Return (x, y) of the center of cell containing provided text 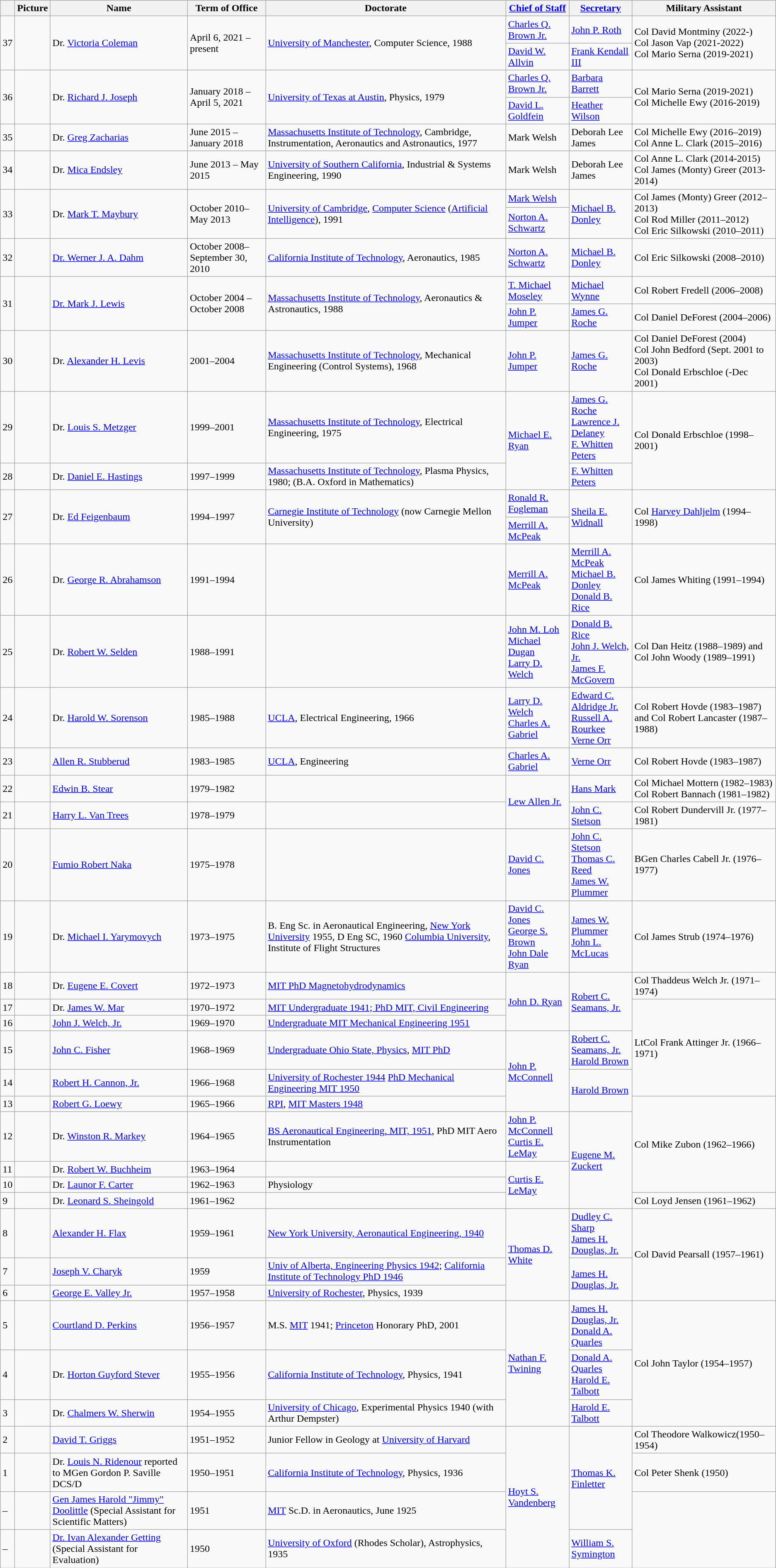
Dr. Horton Guyford Stever (119, 1375)
19 (7, 936)
Undergraduate Ohio State, Physics, MIT PhD (386, 1050)
Dr. Leonard S. Sheingold (119, 1201)
Term of Office (226, 8)
University of Rochester, Physics, 1939 (386, 1293)
June 2015 – January 2018 (226, 138)
Col Mario Serna (2019-2021)Col Michelle Ewy (2016-2019) (704, 97)
1969–1970 (226, 1023)
John C. Stetson (601, 815)
1965–1966 (226, 1104)
Dr. Louis N. Ridenour reported to MGen Gordon P. Saville DCS/D (119, 1472)
Dr. Mark J. Lewis (119, 303)
Name (119, 8)
Col Robert Hovde (1983–1987) (704, 761)
Dr. Mica Endsley (119, 170)
Chief of Staff (537, 8)
Curtis E. LeMay (537, 1185)
University of Chicago, Experimental Physics 1940 (with Arthur Dempster) (386, 1413)
Military Assistant (704, 8)
22 (7, 789)
University of Cambridge, Computer Science (Artificial Intelligence), 1991 (386, 214)
Massachusetts Institute of Technology, Aeronautics & Astronautics, 1988 (386, 303)
1954–1955 (226, 1413)
Col Michelle Ewy (2016–2019)Col Anne L. Clark (2015–2016) (704, 138)
Col Robert Hovde (1983–1987) and Col Robert Lancaster (1987–1988) (704, 718)
John M. LohMichael DuganLarry D. Welch (537, 652)
1962–1963 (226, 1185)
Dr. Winston R. Markey (119, 1137)
Alexander H. Flax (119, 1233)
Allen R. Stubberud (119, 761)
17 (7, 1007)
30 (7, 361)
6 (7, 1293)
29 (7, 427)
1978–1979 (226, 815)
George E. Valley Jr. (119, 1293)
Secretary (601, 8)
10 (7, 1185)
4 (7, 1375)
John J. Welch, Jr. (119, 1023)
Sheila E. Widnall (601, 517)
October 2010– May 2013 (226, 214)
BS Aeronautical Engineering, MIT, 1951, PhD MIT Aero Instrumentation (386, 1137)
UCLA, Engineering (386, 761)
Dr. Chalmers W. Sherwin (119, 1413)
David W. Allvin (537, 56)
27 (7, 517)
1970–1972 (226, 1007)
Col James (Monty) Greer (2012–2013)Col Rod Miller (2011–2012)Col Eric Silkowski (2010–2011) (704, 214)
1955–1956 (226, 1375)
14 (7, 1082)
Robert C. Seamans, Jr. (601, 1002)
Col Robert Fredell (2006–2008) (704, 290)
Col Thaddeus Welch Jr. (1971–1974) (704, 986)
1956–1957 (226, 1325)
T. Michael Moseley (537, 290)
Donald B. RiceJohn J. Welch, Jr.James F. McGovern (601, 652)
John P. McConnellCurtis E. LeMay (537, 1137)
Doctorate (386, 8)
Dr. Greg Zacharias (119, 138)
Harry L. Van Trees (119, 815)
Picture (32, 8)
32 (7, 257)
36 (7, 97)
23 (7, 761)
Col Anne L. Clark (2014-2015)Col James (Monty) Greer (2013-2014) (704, 170)
Col Michael Mottern (1982–1983)Col Robert Bannach (1981–1982) (704, 789)
Hoyt S. Vandenberg (537, 1497)
Dr. Harold W. Sorenson (119, 718)
Edward C. Aldridge Jr.Russell A. RourkeeVerne Orr (601, 718)
1951–1952 (226, 1439)
University of Oxford (Rhodes Scholar), Astrophysics, 1935 (386, 1549)
John D. Ryan (537, 1002)
John P. McConnell (537, 1071)
12 (7, 1137)
Dr. Robert W. Buchheim (119, 1169)
Col James Whiting (1991–1994) (704, 580)
University of Southern California, Industrial & Systems Engineering, 1990 (386, 170)
Courtland D. Perkins (119, 1325)
David C. Jones (537, 865)
1991–1994 (226, 580)
1950–1951 (226, 1472)
California Institute of Technology, Physics, 1936 (386, 1472)
January 2018 – April 5, 2021 (226, 97)
Edwin B. Stear (119, 789)
1950 (226, 1549)
New York University, Aeronautical Engineering, 1940 (386, 1233)
James H. Douglas, Jr. (601, 1279)
October 2004 – October 2008 (226, 303)
William S. Symington (601, 1549)
3 (7, 1413)
Col Eric Silkowski (2008–2010) (704, 257)
Merrill A. McPeakMichael B. DonleyDonald B. Rice (601, 580)
Barbara Barrett (601, 84)
B. Eng Sc. in Aeronautical Engineering, New York University 1955, D Eng SC, 1960 Columbia University, Institute of Flight Structures (386, 936)
John C. Fisher (119, 1050)
Dr. Daniel E. Hastings (119, 477)
Dr. Werner J. A. Dahm (119, 257)
15 (7, 1050)
Col Loyd Jensen (1961–1962) (704, 1201)
Dr. Ivan Alexander Getting (Special Assistant for Evaluation) (119, 1549)
Col Daniel DeForest (2004–2006) (704, 317)
Harold Brown (601, 1090)
25 (7, 652)
Robert C. Seamans, Jr.Harold Brown (601, 1050)
California Institute of Technology, Physics, 1941 (386, 1375)
Col Harvey Dahljelm (1994–1998) (704, 517)
1985–1988 (226, 718)
UCLA, Electrical Engineering, 1966 (386, 718)
James G. RocheLawrence J. DelaneyF. Whitten Peters (601, 427)
Undergraduate MIT Mechanical Engineering 1951 (386, 1023)
Col Mike Zubon (1962–1966) (704, 1144)
21 (7, 815)
1 (7, 1472)
RPI, MIT Masters 1948 (386, 1104)
Dr. Eugene E. Covert (119, 986)
James W. PlummerJohn L. McLucas (601, 936)
37 (7, 43)
1997–1999 (226, 477)
Dr. Louis S. Metzger (119, 427)
13 (7, 1104)
7 (7, 1271)
Dr. Richard J. Joseph (119, 97)
26 (7, 580)
David C. JonesGeorge S. BrownJohn Dale Ryan (537, 936)
Dr. Launor F. Carter (119, 1185)
1983–1985 (226, 761)
Dr. Alexander H. Levis (119, 361)
David T. Griggs (119, 1439)
2 (7, 1439)
University of Rochester 1944 PhD Mechanical Engineering MIT 1950 (386, 1082)
October 2008– September 30, 2010 (226, 257)
Dr. Ed Feigenbaum (119, 517)
BGen Charles Cabell Jr. (1976–1977) (704, 865)
Dudley C. SharpJames H. Douglas, Jr. (601, 1233)
1959–1961 (226, 1233)
April 6, 2021 – present (226, 43)
1966–1968 (226, 1082)
Thomas K. Finletter (601, 1478)
Massachusetts Institute of Technology, Electrical Engineering, 1975 (386, 427)
Col Daniel DeForest (2004)Col John Bedford (Sept. 2001 to 2003)Col Donald Erbschloe (-Dec 2001) (704, 361)
Dr. Mark T. Maybury (119, 214)
31 (7, 303)
Robert G. Loewy (119, 1104)
Col James Strub (1974–1976) (704, 936)
1951 (226, 1510)
Lew Allen Jr. (537, 802)
Dr. Robert W. Selden (119, 652)
John P. Roth (601, 30)
California Institute of Technology, Aeronautics, 1985 (386, 257)
F. Whitten Peters (601, 477)
1999–2001 (226, 427)
2001–2004 (226, 361)
Massachusetts Institute of Technology, Mechanical Engineering (Control Systems), 1968 (386, 361)
Heather Wilson (601, 110)
Col David Pearsall (1957–1961) (704, 1255)
Larry D. WelchCharles A. Gabriel (537, 718)
Carnegie Institute of Technology (now Carnegie Mellon University) (386, 517)
Col Donald Erbschloe (1998–2001) (704, 441)
1959 (226, 1271)
1963–1964 (226, 1169)
Fumio Robert Naka (119, 865)
Dr. Victoria Coleman (119, 43)
Col Robert Dundervill Jr. (1977–1981) (704, 815)
1979–1982 (226, 789)
1961–1962 (226, 1201)
MIT Sc.D. in Aeronautics, June 1925 (386, 1510)
16 (7, 1023)
24 (7, 718)
Col Peter Shenk (1950) (704, 1472)
18 (7, 986)
Donald A. QuarlesHarold E. Talbott (601, 1375)
University of Manchester, Computer Science, 1988 (386, 43)
1973–1975 (226, 936)
Univ of Alberta, Engineering Physics 1942; California Institute of Technology PhD 1946 (386, 1271)
Frank Kendall III (601, 56)
Dr. James W. Mar (119, 1007)
University of Texas at Austin, Physics, 1979 (386, 97)
Col Dan Heitz (1988–1989) and Col John Woody (1989–1991) (704, 652)
Col John Taylor (1954–1957) (704, 1363)
Joseph V. Charyk (119, 1271)
Massachusetts Institute of Technology, Cambridge, Instrumentation, Aeronautics and Astronautics, 1977 (386, 138)
Physiology (386, 1185)
Robert H. Cannon, Jr. (119, 1082)
1988–1991 (226, 652)
John C. StetsonThomas C. ReedJames W. Plummer (601, 865)
20 (7, 865)
35 (7, 138)
M.S. MIT 1941; Princeton Honorary PhD, 2001 (386, 1325)
9 (7, 1201)
Gen James Harold "Jimmy" Doolittle (Special Assistant for Scientific Matters) (119, 1510)
Thomas D. White (537, 1255)
James H. Douglas, Jr.Donald A. Quarles (601, 1325)
Dr. George R. Abrahamson (119, 580)
Eugene M. Zuckert (601, 1160)
11 (7, 1169)
Hans Mark (601, 789)
Ronald R. Fogleman (537, 503)
Nathan F. Twining (537, 1363)
David L. Goldfein (537, 110)
8 (7, 1233)
28 (7, 477)
Col David Montminy (2022-)Col Jason Vap (2021-2022)Col Mario Serna (2019-2021) (704, 43)
Col Theodore Walkowicz(1950–1954) (704, 1439)
LtCol Frank Attinger Jr. (1966–1971) (704, 1047)
Dr. Michael I. Yarymovych (119, 936)
Massachusetts Institute of Technology, Plasma Physics, 1980; (B.A. Oxford in Mathematics) (386, 477)
Harold E. Talbott (601, 1413)
MIT PhD Magnetohydrodynamics (386, 986)
Charles A. Gabriel (537, 761)
MIT Undergraduate 1941; PhD MIT, Civil Engineering (386, 1007)
June 2013 – May 2015 (226, 170)
Verne Orr (601, 761)
Michael E. Ryan (537, 441)
34 (7, 170)
1975–1978 (226, 865)
33 (7, 214)
1994–1997 (226, 517)
Michael Wynne (601, 290)
5 (7, 1325)
1957–1958 (226, 1293)
Junior Fellow in Geology at University of Harvard (386, 1439)
1972–1973 (226, 986)
1968–1969 (226, 1050)
1964–1965 (226, 1137)
